Detect which cell encompasses the target text, then output its (X, Y) center coordinate. 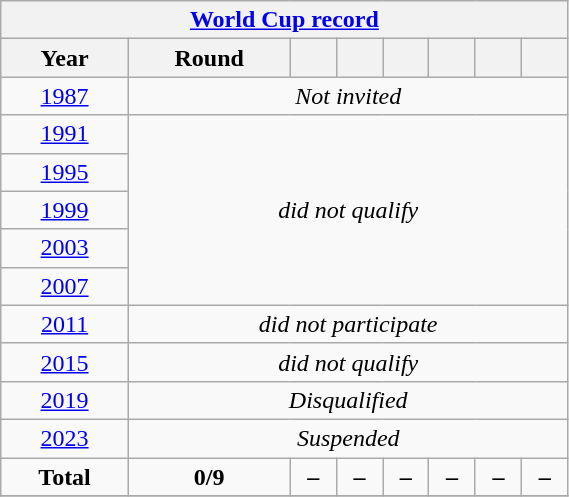
2023 (65, 438)
1999 (65, 210)
2015 (65, 362)
did not participate (348, 324)
World Cup record (284, 20)
Year (65, 58)
Suspended (348, 438)
Total (65, 477)
Not invited (348, 96)
Round (209, 58)
1991 (65, 134)
1995 (65, 172)
2019 (65, 400)
2003 (65, 248)
2007 (65, 286)
0/9 (209, 477)
Disqualified (348, 400)
1987 (65, 96)
2011 (65, 324)
